Scan for the cell matching the given text and deliver its (x, y) coordinate at center. 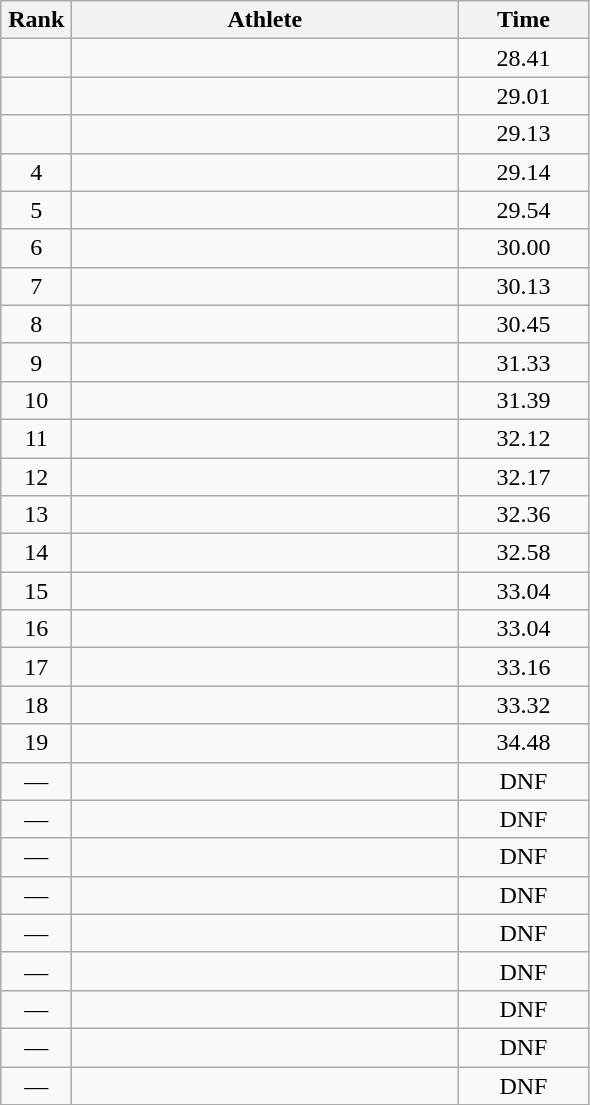
12 (36, 477)
15 (36, 591)
Time (524, 20)
14 (36, 553)
31.33 (524, 362)
30.00 (524, 248)
10 (36, 400)
13 (36, 515)
32.36 (524, 515)
9 (36, 362)
8 (36, 324)
7 (36, 286)
30.45 (524, 324)
34.48 (524, 743)
29.54 (524, 210)
6 (36, 248)
32.12 (524, 438)
19 (36, 743)
16 (36, 629)
32.17 (524, 477)
11 (36, 438)
Rank (36, 20)
30.13 (524, 286)
31.39 (524, 400)
28.41 (524, 58)
4 (36, 172)
29.13 (524, 134)
18 (36, 705)
29.01 (524, 96)
5 (36, 210)
29.14 (524, 172)
33.16 (524, 667)
Athlete (265, 20)
32.58 (524, 553)
33.32 (524, 705)
17 (36, 667)
